Determine the (X, Y) coordinate at the center of the cell enclosing the given text.  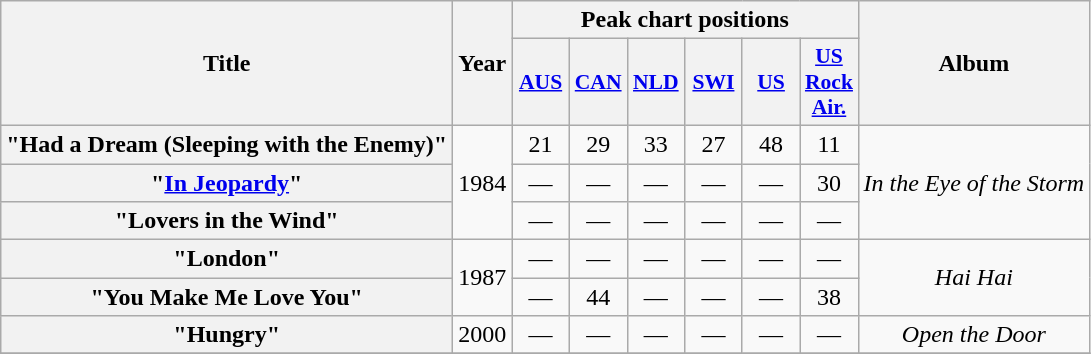
US (771, 82)
11 (829, 144)
48 (771, 144)
Open the Door (974, 335)
"Hungry" (227, 335)
USRockAir. (829, 82)
"You Make Me Love You" (227, 297)
1984 (482, 182)
44 (598, 297)
2000 (482, 335)
21 (541, 144)
27 (714, 144)
29 (598, 144)
33 (656, 144)
Year (482, 64)
NLD (656, 82)
In the Eye of the Storm (974, 182)
"Had a Dream (Sleeping with the Enemy)" (227, 144)
AUS (541, 82)
CAN (598, 82)
Peak chart positions (685, 20)
Album (974, 64)
38 (829, 297)
"London" (227, 259)
30 (829, 183)
Title (227, 64)
Hai Hai (974, 278)
"Lovers in the Wind" (227, 221)
"In Jeopardy" (227, 183)
1987 (482, 278)
SWI (714, 82)
